Locate the cell with the specified text and output its (X, Y) center coordinate. 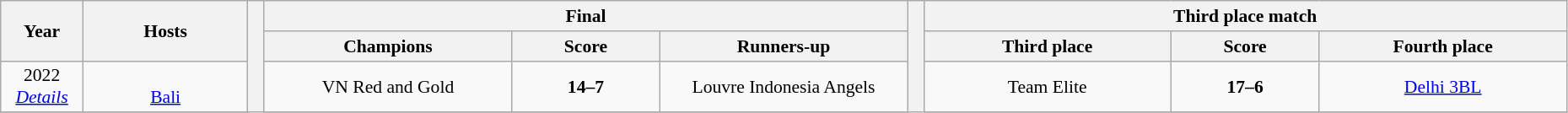
Team Elite (1048, 86)
VN Red and Gold (388, 86)
Final (585, 16)
14–7 (586, 86)
Year (42, 30)
Runners-up (783, 46)
Hosts (165, 30)
2022Details (42, 86)
Bali (165, 86)
17–6 (1245, 86)
Third place (1048, 46)
Champions (388, 46)
Fourth place (1442, 46)
Third place match (1245, 16)
Delhi 3BL (1442, 86)
Louvre Indonesia Angels (783, 86)
